Detect which cell encompasses the target text, then output its (x, y) center coordinate. 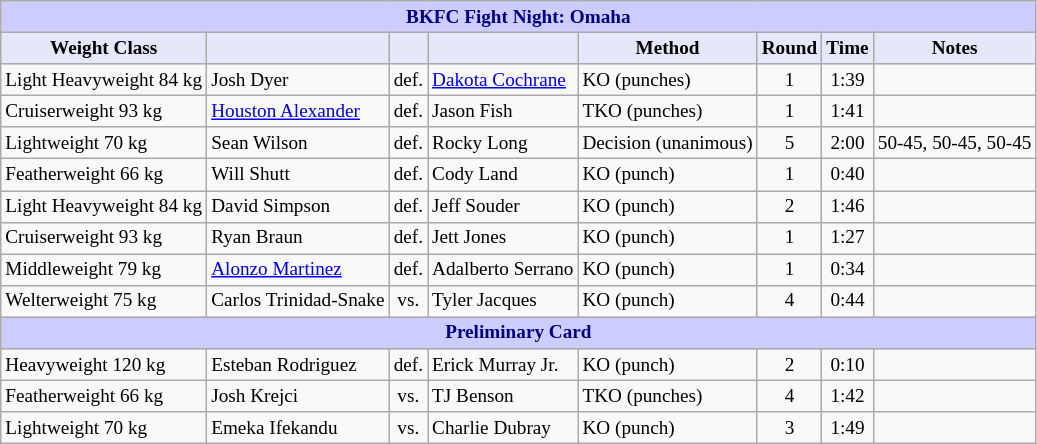
Charlie Dubray (503, 428)
Alonzo Martinez (298, 270)
0:44 (848, 301)
David Simpson (298, 206)
Jason Fish (503, 111)
Middleweight 79 kg (104, 270)
0:40 (848, 175)
Adalberto Serrano (503, 270)
Ryan Braun (298, 238)
Houston Alexander (298, 111)
Heavyweight 120 kg (104, 365)
5 (790, 143)
Notes (954, 48)
Round (790, 48)
Jett Jones (503, 238)
Carlos Trinidad-Snake (298, 301)
Time (848, 48)
1:42 (848, 396)
Esteban Rodriguez (298, 365)
Josh Krejci (298, 396)
Weight Class (104, 48)
1:46 (848, 206)
Erick Murray Jr. (503, 365)
2:00 (848, 143)
Cody Land (503, 175)
Josh Dyer (298, 80)
TJ Benson (503, 396)
1:49 (848, 428)
0:10 (848, 365)
1:27 (848, 238)
Dakota Cochrane (503, 80)
3 (790, 428)
BKFC Fight Night: Omaha (518, 17)
Preliminary Card (518, 333)
Decision (unanimous) (668, 143)
Sean Wilson (298, 143)
50-45, 50-45, 50-45 (954, 143)
Welterweight 75 kg (104, 301)
Emeka Ifekandu (298, 428)
Method (668, 48)
Jeff Souder (503, 206)
KO (punches) (668, 80)
1:41 (848, 111)
Tyler Jacques (503, 301)
Rocky Long (503, 143)
1:39 (848, 80)
0:34 (848, 270)
Will Shutt (298, 175)
